Find where the given text appears and provide that cell's center as (x, y) coordinate. 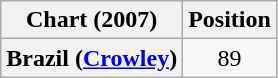
Brazil (Crowley) (92, 58)
Position (230, 20)
89 (230, 58)
Chart (2007) (92, 20)
